From the cell containing the given text, extract its center point as (X, Y) coordinate. 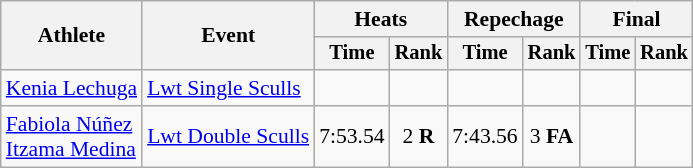
2 R (419, 136)
Event (228, 36)
Kenia Lechuga (72, 88)
Fabiola NúñezItzama Medina (72, 136)
Athlete (72, 36)
Final (636, 19)
7:53.54 (352, 136)
Repechage (514, 19)
Lwt Single Sculls (228, 88)
3 FA (552, 136)
Lwt Double Sculls (228, 136)
Heats (380, 19)
7:43.56 (484, 136)
